For the text-containing cell, return its midpoint in [x, y] coordinate format. 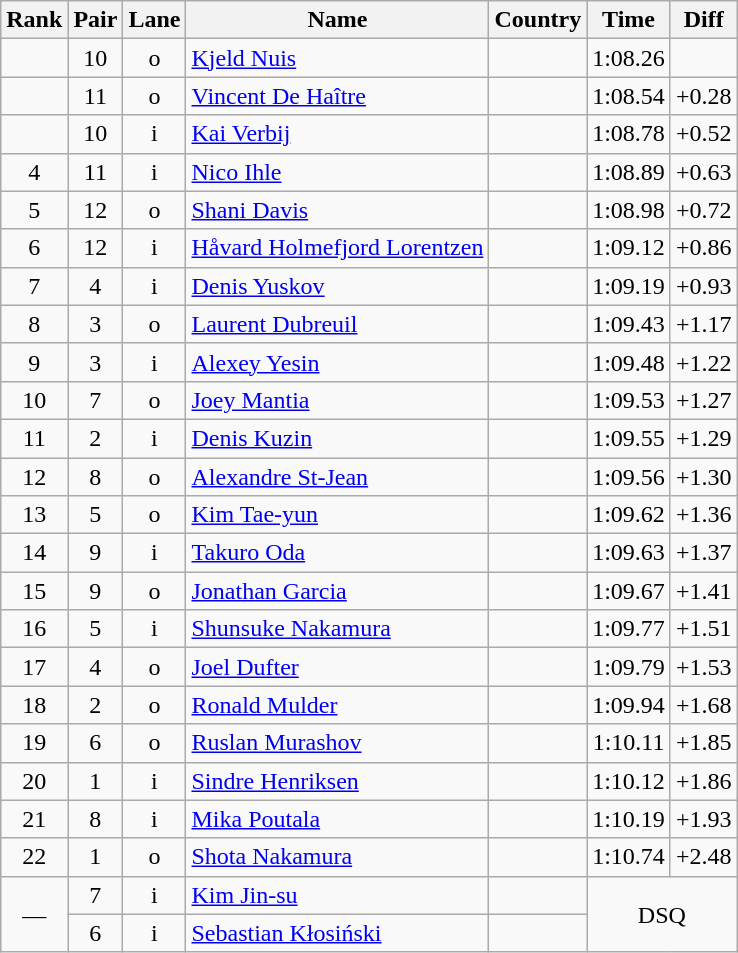
Shota Nakamura [338, 857]
Vincent De Haître [338, 96]
Alexandre St-Jean [338, 477]
Lane [154, 20]
1:08.78 [629, 134]
1:09.94 [629, 705]
Laurent Dubreuil [338, 324]
1:09.12 [629, 248]
+1.86 [704, 781]
Kim Tae-yun [338, 515]
1:09.62 [629, 515]
1:09.77 [629, 629]
15 [34, 591]
Pair [96, 20]
1:09.19 [629, 286]
1:09.67 [629, 591]
+1.22 [704, 362]
+1.68 [704, 705]
+1.51 [704, 629]
+1.85 [704, 743]
+1.36 [704, 515]
+2.48 [704, 857]
1:10.11 [629, 743]
1:08.89 [629, 172]
1:08.26 [629, 58]
Ronald Mulder [338, 705]
Rank [34, 20]
+0.52 [704, 134]
19 [34, 743]
16 [34, 629]
1:10.74 [629, 857]
1:09.63 [629, 553]
Kjeld Nuis [338, 58]
Joel Dufter [338, 667]
+1.53 [704, 667]
+0.86 [704, 248]
DSQ [662, 914]
1:10.19 [629, 819]
21 [34, 819]
1:09.48 [629, 362]
+0.63 [704, 172]
Diff [704, 20]
+0.28 [704, 96]
+1.30 [704, 477]
20 [34, 781]
Country [538, 20]
1:09.55 [629, 438]
+0.72 [704, 210]
+1.37 [704, 553]
1:09.43 [629, 324]
17 [34, 667]
Joey Mantia [338, 400]
1:08.98 [629, 210]
— [34, 914]
Mika Poutala [338, 819]
Name [338, 20]
+1.27 [704, 400]
Ruslan Murashov [338, 743]
+1.17 [704, 324]
+1.41 [704, 591]
Sebastian Kłosiński [338, 933]
1:10.12 [629, 781]
Kai Verbij [338, 134]
1:09.56 [629, 477]
Takuro Oda [338, 553]
Shunsuke Nakamura [338, 629]
Jonathan Garcia [338, 591]
Denis Yuskov [338, 286]
14 [34, 553]
Alexey Yesin [338, 362]
22 [34, 857]
1:09.53 [629, 400]
+1.93 [704, 819]
Kim Jin-su [338, 895]
1:08.54 [629, 96]
18 [34, 705]
Denis Kuzin [338, 438]
Time [629, 20]
Nico Ihle [338, 172]
Håvard Holmefjord Lorentzen [338, 248]
1:09.79 [629, 667]
+0.93 [704, 286]
Shani Davis [338, 210]
Sindre Henriksen [338, 781]
+1.29 [704, 438]
13 [34, 515]
